Extract the (X, Y) coordinate from the center of the cell holding the provided text.  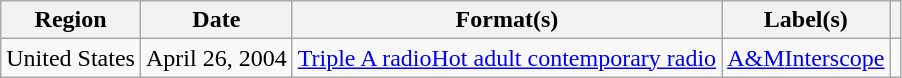
Region (71, 20)
Date (216, 20)
A&MInterscope (806, 58)
Triple A radioHot adult contemporary radio (506, 58)
April 26, 2004 (216, 58)
Label(s) (806, 20)
Format(s) (506, 20)
United States (71, 58)
